Return the [X, Y] coordinate for the center point of the cell that contains the specified text.  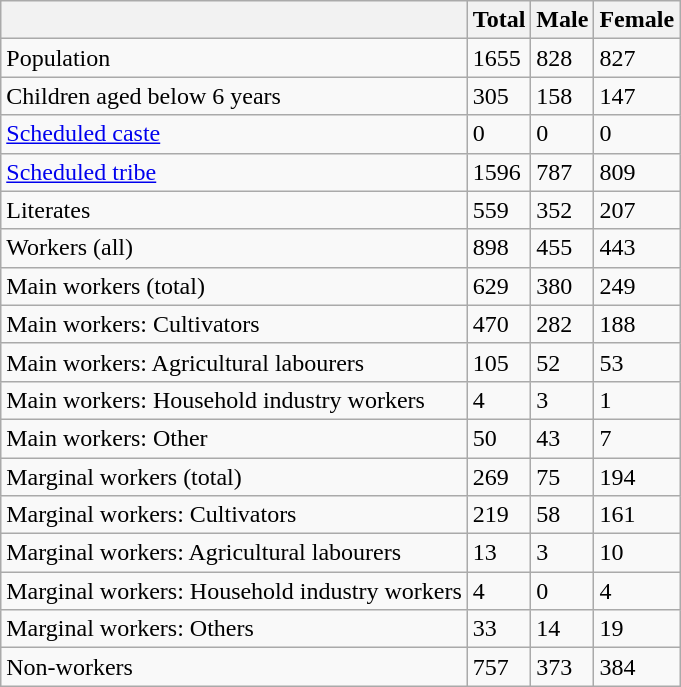
898 [499, 248]
Marginal workers: Cultivators [234, 515]
Scheduled caste [234, 134]
Non-workers [234, 667]
787 [562, 172]
Population [234, 58]
Marginal workers: Household industry workers [234, 591]
147 [637, 96]
559 [499, 210]
14 [562, 629]
352 [562, 210]
219 [499, 515]
443 [637, 248]
Marginal workers: Others [234, 629]
194 [637, 477]
827 [637, 58]
269 [499, 477]
58 [562, 515]
Main workers: Cultivators [234, 324]
282 [562, 324]
Main workers (total) [234, 286]
10 [637, 553]
Scheduled tribe [234, 172]
380 [562, 286]
828 [562, 58]
Main workers: Household industry workers [234, 400]
Female [637, 20]
809 [637, 172]
75 [562, 477]
Children aged below 6 years [234, 96]
19 [637, 629]
188 [637, 324]
629 [499, 286]
43 [562, 438]
470 [499, 324]
1596 [499, 172]
Main workers: Other [234, 438]
161 [637, 515]
757 [499, 667]
1 [637, 400]
Marginal workers: Agricultural labourers [234, 553]
Main workers: Agricultural labourers [234, 362]
52 [562, 362]
Literates [234, 210]
Total [499, 20]
158 [562, 96]
305 [499, 96]
13 [499, 553]
50 [499, 438]
105 [499, 362]
53 [637, 362]
Male [562, 20]
Marginal workers (total) [234, 477]
Workers (all) [234, 248]
373 [562, 667]
455 [562, 248]
33 [499, 629]
249 [637, 286]
384 [637, 667]
7 [637, 438]
1655 [499, 58]
207 [637, 210]
